Determine the [x, y] coordinate at the center of the cell enclosing the given text.  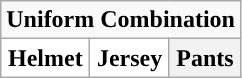
Pants [204, 58]
Jersey [130, 58]
Helmet [46, 58]
Uniform Combination [121, 20]
